Scan for the cell matching the given text and deliver its [x, y] coordinate at center. 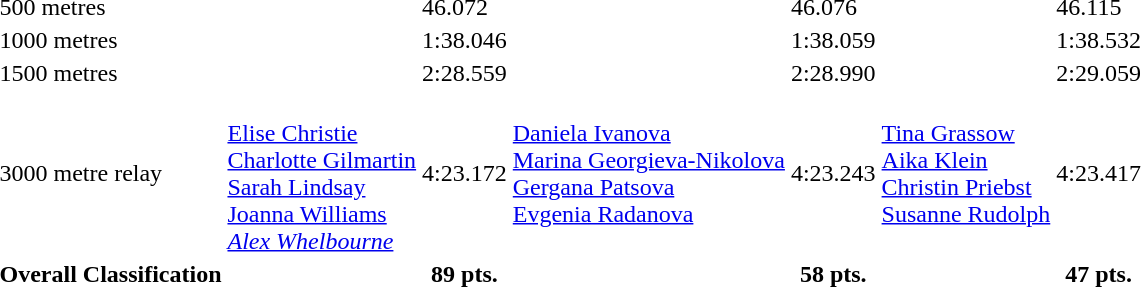
1:38.046 [465, 40]
2:28.559 [465, 73]
Tina GrassowAika KleinChristin PriebstSusanne Rudolph [966, 174]
4:23.243 [833, 174]
Daniela IvanovaMarina Georgieva-NikolovaGergana PatsovaEvgenia Radanova [648, 174]
Elise ChristieCharlotte GilmartinSarah LindsayJoanna WilliamsAlex Whelbourne [322, 174]
4:23.172 [465, 174]
2:28.990 [833, 73]
1:38.059 [833, 40]
